Output the [X, Y] coordinate of the center of the cell containing the given text.  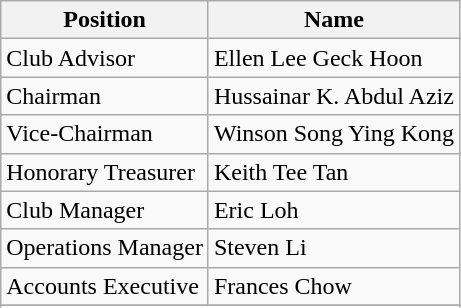
Accounts Executive [105, 286]
Honorary Treasurer [105, 172]
Operations Manager [105, 248]
Keith Tee Tan [334, 172]
Name [334, 20]
Vice-Chairman [105, 134]
Position [105, 20]
Ellen Lee Geck Hoon [334, 58]
Club Advisor [105, 58]
Hussainar K. Abdul Aziz [334, 96]
Club Manager [105, 210]
Eric Loh [334, 210]
Winson Song Ying Kong [334, 134]
Frances Chow [334, 286]
Chairman [105, 96]
Steven Li [334, 248]
